Output the [X, Y] coordinate of the center of the cell containing the given text.  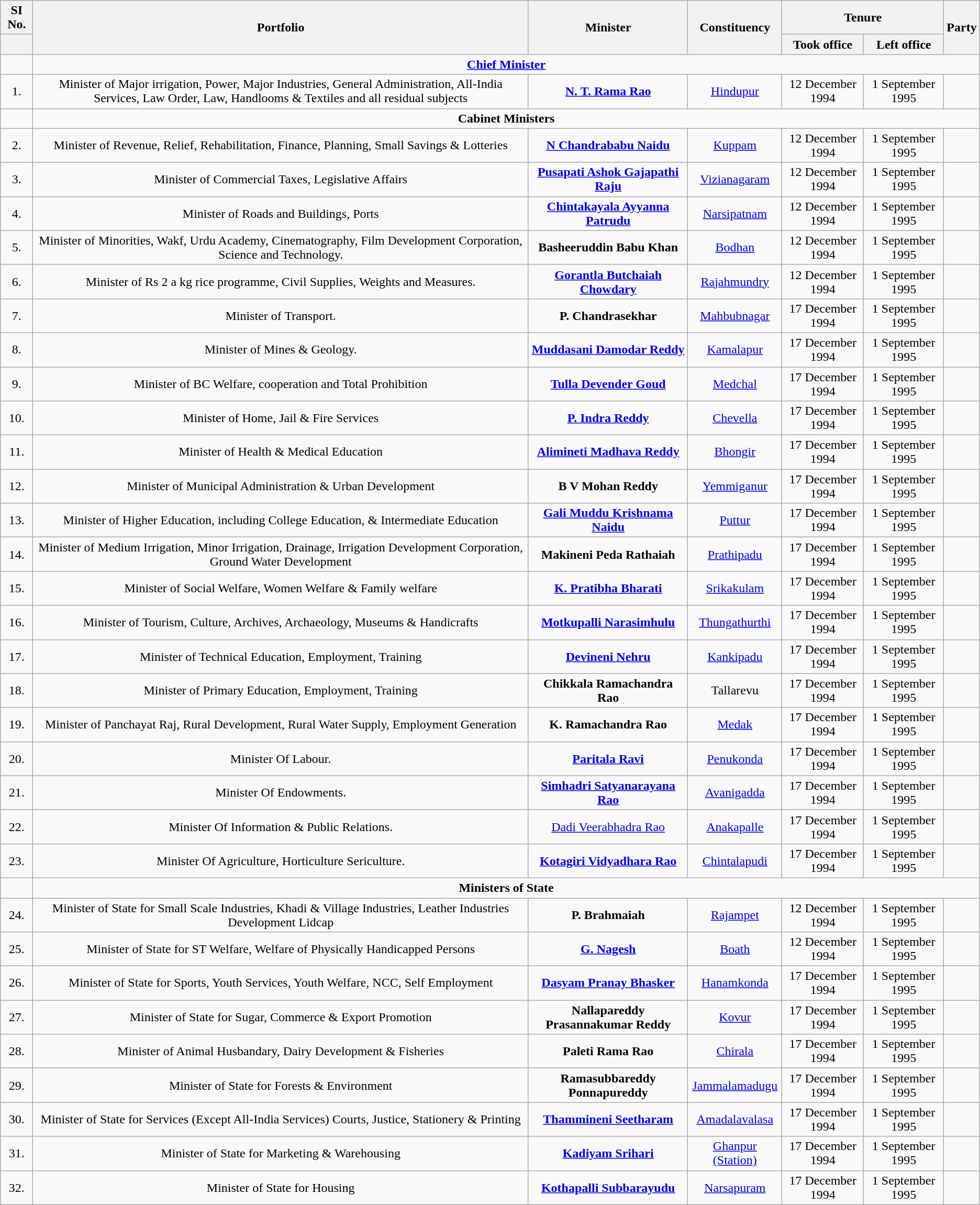
3. [17, 179]
Paleti Rama Rao [608, 1052]
Chikkala Ramachandra Rao [608, 690]
13. [17, 521]
Minister Of Agriculture, Horticulture Sericulture. [281, 861]
Kovur [735, 1017]
Rajahmundry [735, 282]
Gorantla Butchaiah Chowdary [608, 282]
Simhadri Satyanarayana Rao [608, 793]
Minister of Primary Education, Employment, Training [281, 690]
Alimineti Madhava Reddy [608, 452]
Puttur [735, 521]
Avanigadda [735, 793]
Amadalavalasa [735, 1120]
Narsipatnam [735, 214]
26. [17, 983]
20. [17, 758]
23. [17, 861]
Chintalapudi [735, 861]
Jammalamadugu [735, 1085]
P. Brahmaiah [608, 914]
21. [17, 793]
Chief Minister [506, 64]
32. [17, 1188]
Prathipadu [735, 554]
Kamalapur [735, 350]
B V Mohan Reddy [608, 486]
Minister of Panchayat Raj, Rural Development, Rural Water Supply, Employment Generation [281, 725]
Minister of Medium Irrigation, Minor Irrigation, Drainage, Irrigation Development Corporation, Ground Water Development [281, 554]
Minister Of Information & Public Relations. [281, 826]
12. [17, 486]
Ministers of State [506, 888]
G. Nagesh [608, 949]
Chirala [735, 1052]
19. [17, 725]
Minister of Social Welfare, Women Welfare & Family welfare [281, 589]
18. [17, 690]
Muddasani Damodar Reddy [608, 350]
Motkupalli Narasimhulu [608, 622]
Party [962, 27]
Bhongir [735, 452]
24. [17, 914]
Tallarevu [735, 690]
Constituency [735, 27]
Tenure [863, 18]
Portfolio [281, 27]
Minister of State for Sugar, Commerce & Export Promotion [281, 1017]
P. Chandrasekhar [608, 315]
4. [17, 214]
Basheeruddin Babu Khan [608, 247]
Vizianagaram [735, 179]
Mahbubnagar [735, 315]
Minister of State for Services (Except All-India Services) Courts, Justice, Stationery & Printing [281, 1120]
Ramasubbareddy Ponnapureddy [608, 1085]
Anakapalle [735, 826]
Cabinet Ministers [506, 118]
6. [17, 282]
Minister of Rs 2 a kg rice programme, Civil Supplies, Weights and Measures. [281, 282]
22. [17, 826]
Dasyam Pranay Bhasker [608, 983]
Dadi Veerabhadra Rao [608, 826]
Penukonda [735, 758]
31. [17, 1153]
Boath [735, 949]
Chintakayala Ayyanna Patrudu [608, 214]
10. [17, 418]
Minister of Revenue, Relief, Rehabilitation, Finance, Planning, Small Savings & Lotteries [281, 146]
P. Indra Reddy [608, 418]
Thammineni Seetharam [608, 1120]
Minister of Animal Husbandary, Dairy Development & Fisheries [281, 1052]
Chevella [735, 418]
Minister of State for Housing [281, 1188]
30. [17, 1120]
11. [17, 452]
Minister of Health & Medical Education [281, 452]
17. [17, 657]
29. [17, 1085]
Medak [735, 725]
Minister [608, 27]
Makineni Peda Rathaiah [608, 554]
N Chandrababu Naidu [608, 146]
Minister of State for ST Welfare, Welfare of Physically Handicapped Persons [281, 949]
Minister of Minorities, Wakf, Urdu Academy, Cinematography, Film Development Corporation, Science and Technology. [281, 247]
Minister of State for Small Scale Industries, Khadi & Village Industries, Leather Industries Development Lidcap [281, 914]
16. [17, 622]
Kotagiri Vidyadhara Rao [608, 861]
Yemmiganur [735, 486]
Medchal [735, 383]
Kuppam [735, 146]
28. [17, 1052]
Minister of Roads and Buildings, Ports [281, 214]
Minister Of Labour. [281, 758]
Hanamkonda [735, 983]
Took office [823, 45]
Minister of Commercial Taxes, Legislative Affairs [281, 179]
Minister of State for Marketing & Warehousing [281, 1153]
K. Pratibha Bharati [608, 589]
14. [17, 554]
Minister of Mines & Geology. [281, 350]
Minister Of Endowments. [281, 793]
Thungathurthi [735, 622]
Srikakulam [735, 589]
Nallapareddy Prasannakumar Reddy [608, 1017]
8. [17, 350]
Rajampet [735, 914]
Tulla Devender Goud [608, 383]
Kothapalli Subbarayudu [608, 1188]
15. [17, 589]
2. [17, 146]
Narsapuram [735, 1188]
Minister of Tourism, Culture, Archives, Archaeology, Museums & Handicrafts [281, 622]
Minister of BC Welfare, cooperation and Total Prohibition [281, 383]
1. [17, 91]
Minister of Municipal Administration & Urban Development [281, 486]
Paritala Ravi [608, 758]
Kankipadu [735, 657]
Minister of State for Sports, Youth Services, Youth Welfare, NCC, Self Employment [281, 983]
Devineni Nehru [608, 657]
Minister of State for Forests & Environment [281, 1085]
9. [17, 383]
Pusapati Ashok Gajapathi Raju [608, 179]
27. [17, 1017]
Left office [904, 45]
Hindupur [735, 91]
5. [17, 247]
7. [17, 315]
Gali Muddu Krishnama Naidu [608, 521]
Ghanpur (Station) [735, 1153]
Minister of Home, Jail & Fire Services [281, 418]
Minister of Transport. [281, 315]
Minister of Higher Education, including College Education, & Intermediate Education [281, 521]
Minister of Technical Education, Employment, Training [281, 657]
25. [17, 949]
N. T. Rama Rao [608, 91]
Bodhan [735, 247]
SI No. [17, 18]
K. Ramachandra Rao [608, 725]
Kadiyam Srihari [608, 1153]
